Detect which cell encompasses the target text, then output its [x, y] center coordinate. 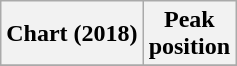
Chart (2018) [72, 34]
Peakposition [189, 34]
